Return the (X, Y) coordinate for the center point of the cell that contains the specified text.  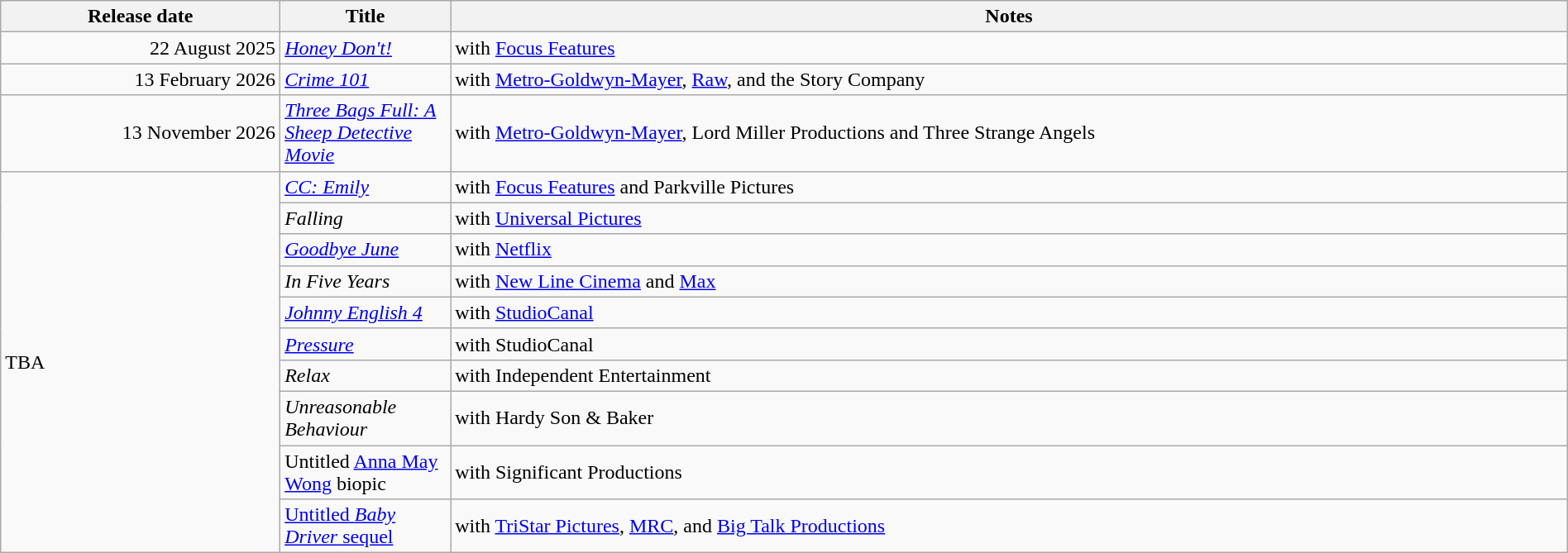
Goodbye June (366, 250)
Untitled Baby Driver sequel (366, 526)
Relax (366, 375)
Three Bags Full: A Sheep Detective Movie (366, 133)
with Independent Entertainment (1009, 375)
Release date (141, 17)
Johnny English 4 (366, 312)
In Five Years (366, 281)
13 November 2026 (141, 133)
with Netflix (1009, 250)
with Hardy Son & Baker (1009, 418)
Crime 101 (366, 79)
with Significant Productions (1009, 471)
with Focus Features (1009, 48)
with Metro-Goldwyn-Mayer, Raw, and the Story Company (1009, 79)
Untitled Anna May Wong biopic (366, 471)
with New Line Cinema and Max (1009, 281)
Notes (1009, 17)
Unreasonable Behaviour (366, 418)
TBA (141, 362)
with Metro-Goldwyn-Mayer, Lord Miller Productions and Three Strange Angels (1009, 133)
with Universal Pictures (1009, 218)
13 February 2026 (141, 79)
Pressure (366, 344)
Honey Don't! (366, 48)
22 August 2025 (141, 48)
with Focus Features and Parkville Pictures (1009, 187)
Title (366, 17)
CC: Emily (366, 187)
Falling (366, 218)
with TriStar Pictures, MRC, and Big Talk Productions (1009, 526)
